Search for the cell housing the specified text and yield its [x, y] center coordinate. 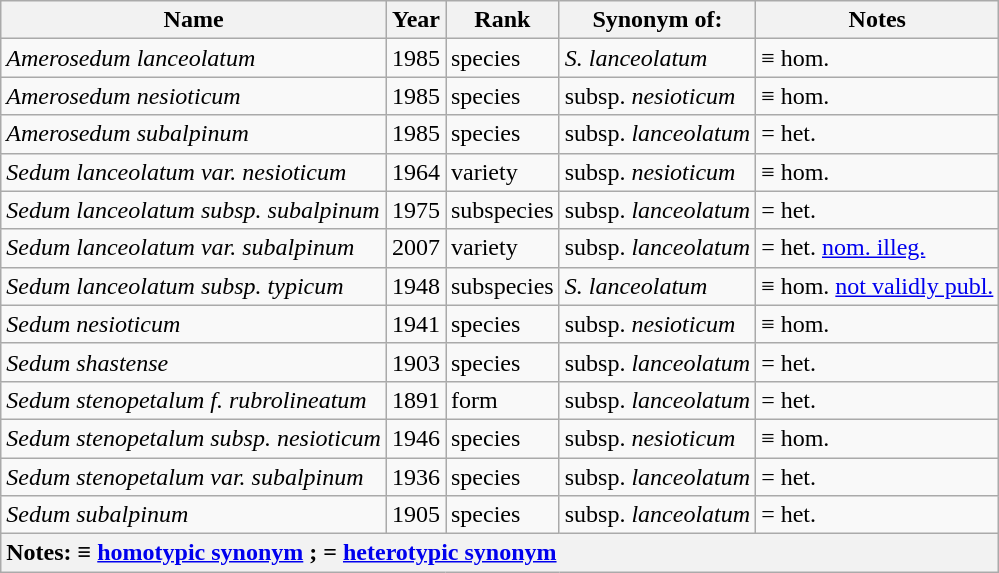
1903 [416, 362]
Sedum lanceolatum subsp. typicum [194, 286]
Amerosedum subalpinum [194, 134]
Amerosedum nesioticum [194, 96]
1905 [416, 515]
Sedum lanceolatum var. nesioticum [194, 172]
Synonym of: [657, 20]
1946 [416, 438]
Rank [503, 20]
1964 [416, 172]
Sedum stenopetalum subsp. nesioticum [194, 438]
2007 [416, 248]
Sedum nesioticum [194, 324]
Sedum shastense [194, 362]
1936 [416, 477]
Sedum subalpinum [194, 515]
Year [416, 20]
form [503, 400]
1941 [416, 324]
Sedum stenopetalum var. subalpinum [194, 477]
= het. nom. illeg. [878, 248]
Name [194, 20]
Notes: ≡ homotypic synonym ; = heterotypic synonym [500, 553]
Notes [878, 20]
Sedum lanceolatum var. subalpinum [194, 248]
Amerosedum lanceolatum [194, 58]
≡ hom. not validly publ. [878, 286]
1891 [416, 400]
Sedum lanceolatum subsp. subalpinum [194, 210]
1975 [416, 210]
1948 [416, 286]
Sedum stenopetalum f. rubrolineatum [194, 400]
